Provide the [X, Y] coordinate of the cell's center where the given text is located.  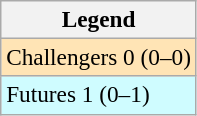
Futures 1 (0–1) [99, 95]
Legend [99, 19]
Challengers 0 (0–0) [99, 57]
